Output the (x, y) coordinate of the center of the cell containing the given text.  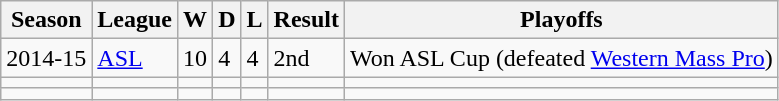
Playoffs (561, 20)
W (196, 20)
L (254, 20)
2014-15 (46, 58)
ASL (135, 58)
2nd (306, 58)
D (227, 20)
Season (46, 20)
10 (196, 58)
Won ASL Cup (defeated Western Mass Pro) (561, 58)
League (135, 20)
Result (306, 20)
